Return (x, y) of the center of cell containing provided text 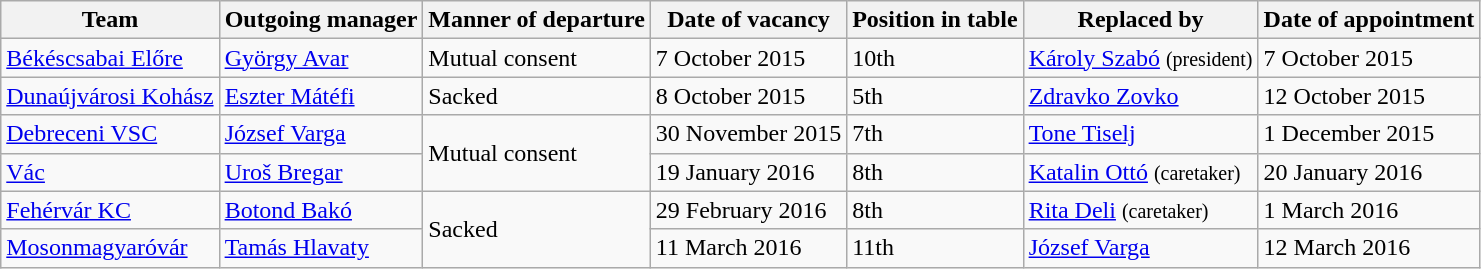
8 October 2015 (748, 96)
Zdravko Zovko (1140, 96)
1 March 2016 (1369, 210)
Replaced by (1140, 20)
Debreceni VSC (110, 134)
Fehérvár KC (110, 210)
Mosonmagyaróvár (110, 248)
19 January 2016 (748, 172)
Vác (110, 172)
Eszter Mátéfi (321, 96)
Békéscsabai Előre (110, 58)
Tamás Hlavaty (321, 248)
Position in table (935, 20)
12 March 2016 (1369, 248)
11 March 2016 (748, 248)
7th (935, 134)
Károly Szabó (president) (1140, 58)
Uroš Bregar (321, 172)
1 December 2015 (1369, 134)
29 February 2016 (748, 210)
Team (110, 20)
30 November 2015 (748, 134)
Katalin Ottó (caretaker) (1140, 172)
Date of appointment (1369, 20)
György Avar (321, 58)
Rita Deli (caretaker) (1140, 210)
Date of vacancy (748, 20)
Manner of departure (536, 20)
Outgoing manager (321, 20)
Tone Tiselj (1140, 134)
11th (935, 248)
5th (935, 96)
Botond Bakó (321, 210)
12 October 2015 (1369, 96)
20 January 2016 (1369, 172)
Dunaújvárosi Kohász (110, 96)
10th (935, 58)
